Return [x, y] of the center of cell containing provided text 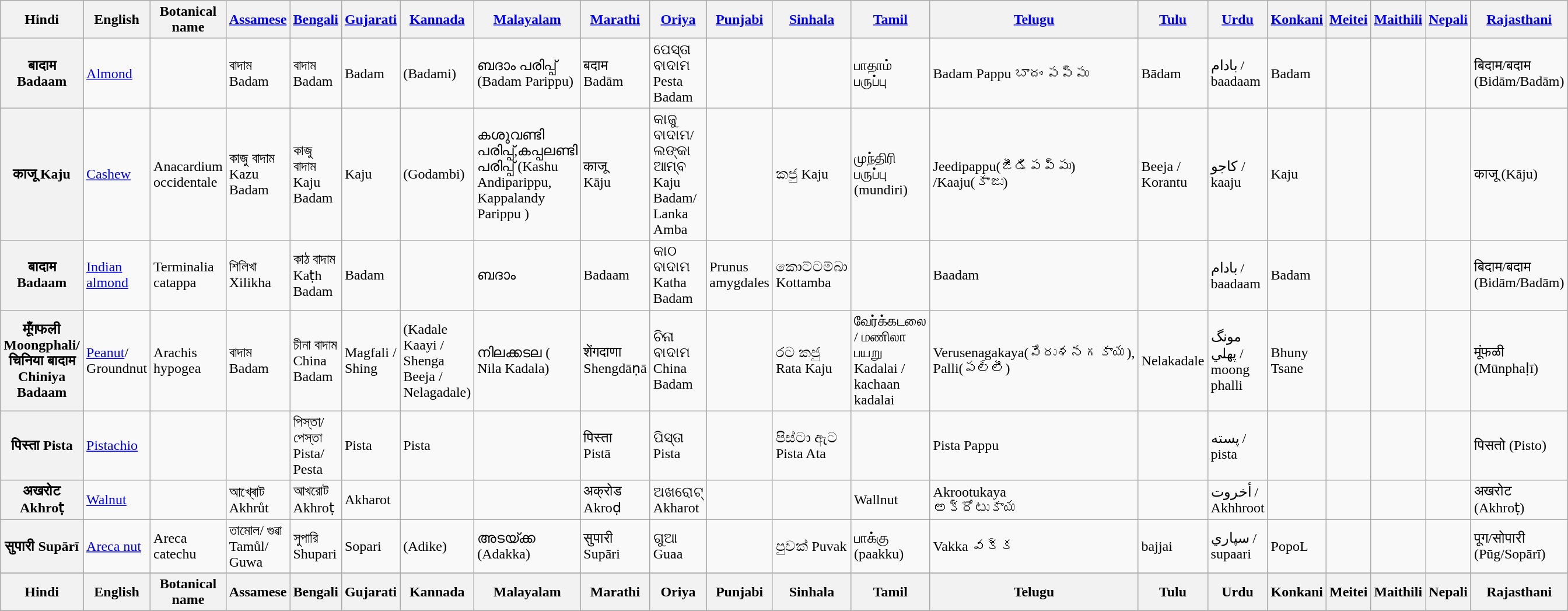
शेंगदाणाShengdāṇā [615, 361]
பாக்கு (paakku) [890, 546]
أخروت / Akhhroot [1238, 500]
কাজু বাদামKazu Badam [258, 174]
Indian almond [117, 275]
Prunus amygdales [740, 275]
කජු Kaju [811, 174]
बदामBadām [615, 74]
Vakka వక్క [1034, 546]
ପେସ୍ତା ବାଦାମPesta Badam [678, 74]
ଗୁଆGuaa [678, 546]
Anacardium occidentale [188, 174]
كاجو / kaaju [1238, 174]
පුවක් Puvak [811, 546]
Badam Pappu బాదం పప్పు [1034, 74]
কাজু বাদামKaju Badam [316, 174]
पिस्ताPistā [615, 446]
আখরোটAkhroṭ [316, 500]
सुपारीSupāri [615, 546]
Akrootukayaఅక్రోటుకాయ [1034, 500]
රට කජු Rata Kaju [811, 361]
Pistachio [117, 446]
Areca nut [117, 546]
पिसतो (Pisto) [1519, 446]
अखरोट (Akhroṭ) [1519, 500]
পিস্তা/পেস্তাPista/ Pesta [316, 446]
Almond [117, 74]
PopoL [1297, 546]
काजूKāju [615, 174]
سپاري / supaari [1238, 546]
सुपारी Supārī [42, 546]
முந்திரி பருப்பு (mundiri) [890, 174]
ബദാം പരിപ്പ് (Badam Parippu) [527, 74]
பாதாம் பருப்பு [890, 74]
তামোল/ গুৱাTamůl/ Guwa [258, 546]
काजू Kaju [42, 174]
வேர்க்கடலை / மணிலா பயறு Kadalai / kachaan kadalai [890, 361]
Areca catechu [188, 546]
अक्रोडAkroḍ [615, 500]
ପିସ୍ତାPista [678, 446]
पिस्ता Pista [42, 446]
ബദാം [527, 275]
Sopari [370, 546]
Wallnut [890, 500]
Pista Pappu [1034, 446]
কাঠ বাদামKaṭh Badam [316, 275]
আখ্ৰোটAkhrůt [258, 500]
काजू (Kāju) [1519, 174]
Baadam [1034, 275]
(Adike) [437, 546]
مونگ پهلي / moong phalli [1238, 361]
চীনা বাদামChina Badam [316, 361]
Terminalia catappa [188, 275]
Bādam [1172, 74]
bajjai [1172, 546]
Akharot [370, 500]
നിലക്കടല ( Nila Kadala) [527, 361]
मूंफळी (Mūnphaḷī) [1519, 361]
पूग/सोपारी (Pūg/Sopārī) [1519, 546]
(Badami) [437, 74]
শিলিখাXilikha [258, 275]
अखरोट Akhroṭ [42, 500]
ଅଖରୋଟ୍Akharot [678, 500]
Jeedipappu(జీడిపప్పు)/Kaaju(కాజు) [1034, 174]
Verusenagakaya(వేరుశనగకాయ), Palli(పల్లీ) [1034, 361]
Peanut/ Groundnut [117, 361]
ଚିନା ବାଦାମChina Badam [678, 361]
Nelakadale [1172, 361]
Arachis hypogea [188, 361]
କାଜୁ ବାଦାମ/ଲଙ୍କା ଆମ୍ବKaju Badam/ Lanka Amba [678, 174]
അടയ്ക്ക (Adakka) [527, 546]
Magfali / Shing [370, 361]
කොට්ටම්බා Kottamba [811, 275]
Beeja / Korantu [1172, 174]
Walnut [117, 500]
(Kadale Kaayi / Shenga Beeja / Nelagadale) [437, 361]
Bhuny Tsane [1297, 361]
সুপারিShupari [316, 546]
پسته / pista [1238, 446]
Badaam [615, 275]
କାଠ ବାଦାମKatha Badam [678, 275]
मूँगफली Moongphali/चिनिया बादाम Chiniya Badaam [42, 361]
(Godambi) [437, 174]
കശുവണ്ടി പരിപ്പ്,കപ്പലണ്ടി പരിപ്പ് (Kashu Andiparippu, Kappalandy Parippu ) [527, 174]
පිස්ටා ඇට Pista Ata [811, 446]
Cashew [117, 174]
